Output the [X, Y] coordinate of the center of the cell containing the given text.  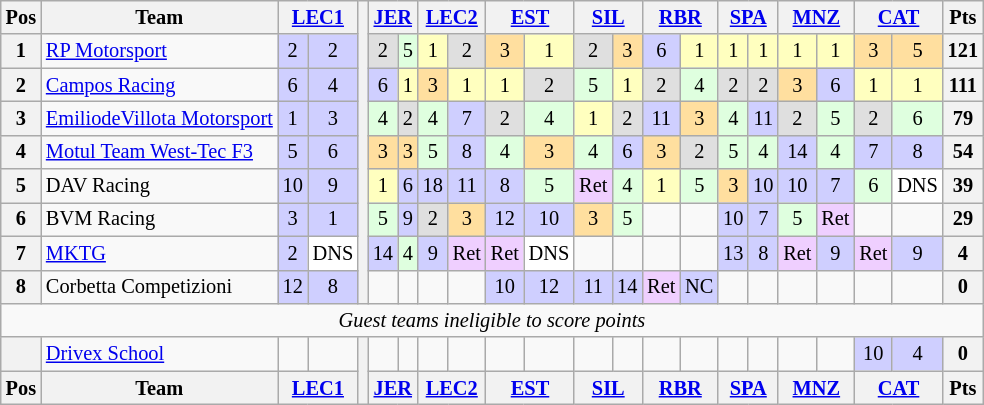
18 [433, 186]
111 [963, 85]
RP Motorsport [160, 51]
Campos Racing [160, 85]
Corbetta Competizioni [160, 287]
39 [963, 186]
DAV Racing [160, 186]
Motul Team West-Tec F3 [160, 152]
121 [963, 51]
MKTG [160, 253]
EmiliodeVillota Motorsport [160, 118]
Guest teams ineligible to score points [492, 320]
29 [963, 219]
54 [963, 152]
NC [699, 287]
Drivex School [160, 354]
79 [963, 118]
13 [733, 253]
BVM Racing [160, 219]
